Return [X, Y] of the center of cell containing provided text 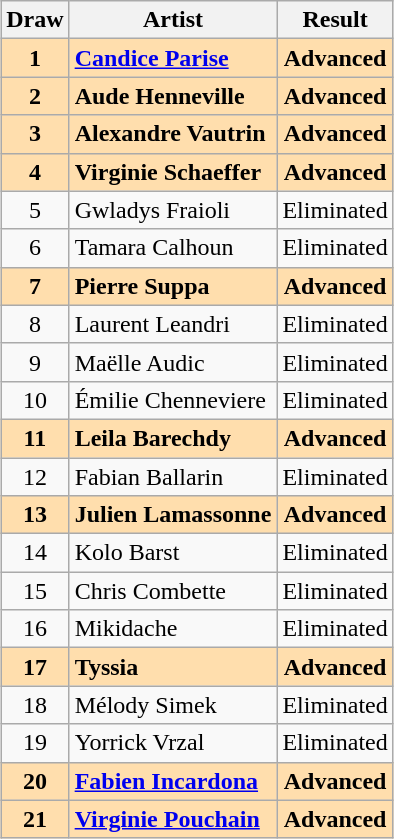
Aude Henneville [173, 96]
1 [35, 58]
13 [35, 515]
20 [35, 781]
Julien Lamassonne [173, 515]
Laurent Leandri [173, 324]
Pierre Suppa [173, 286]
7 [35, 286]
Virginie Schaeffer [173, 172]
Leila Barechdy [173, 438]
Candice Parise [173, 58]
Alexandre Vautrin [173, 134]
Artist [173, 20]
8 [35, 324]
Kolo Barst [173, 553]
6 [35, 248]
Virginie Pouchain [173, 819]
Tyssia [173, 667]
Tamara Calhoun [173, 248]
Mélody Simek [173, 705]
3 [35, 134]
Yorrick Vrzal [173, 743]
21 [35, 819]
9 [35, 362]
Maëlle Audic [173, 362]
Émilie Chenneviere [173, 400]
17 [35, 667]
10 [35, 400]
Result [335, 20]
2 [35, 96]
Fabian Ballarin [173, 477]
19 [35, 743]
Gwladys Fraioli [173, 210]
Fabien Incardona [173, 781]
12 [35, 477]
Chris Combette [173, 591]
11 [35, 438]
14 [35, 553]
5 [35, 210]
15 [35, 591]
4 [35, 172]
18 [35, 705]
Mikidache [173, 629]
16 [35, 629]
Draw [35, 20]
